Output the [x, y] coordinate of the center of the cell containing the given text.  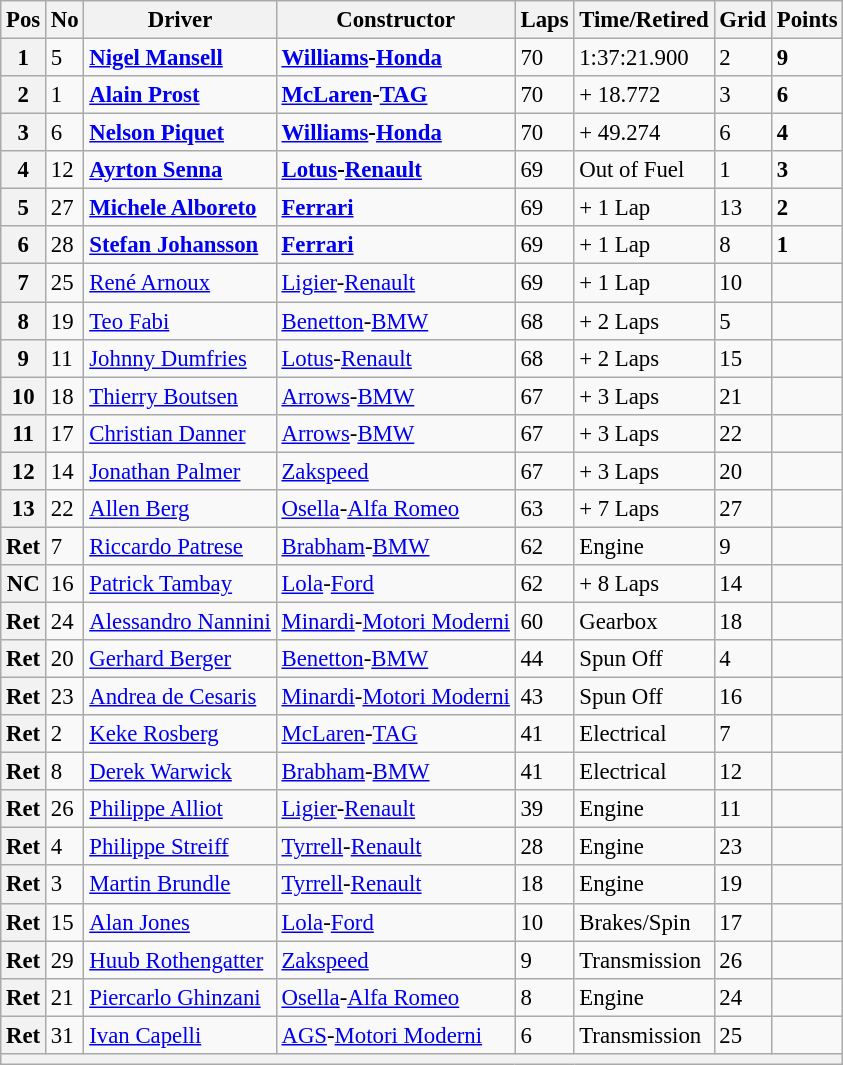
Michele Alboreto [180, 208]
Nelson Piquet [180, 133]
Allen Berg [180, 509]
Thierry Boutsen [180, 396]
+ 49.274 [644, 133]
Huub Rothengatter [180, 960]
Time/Retired [644, 20]
63 [544, 509]
Ayrton Senna [180, 170]
Grid [742, 20]
44 [544, 659]
Johnny Dumfries [180, 358]
Martin Brundle [180, 885]
No [65, 20]
Constructor [396, 20]
Jonathan Palmer [180, 471]
Nigel Mansell [180, 58]
Riccardo Patrese [180, 546]
Keke Rosberg [180, 734]
Brakes/Spin [644, 922]
Points [806, 20]
43 [544, 697]
Alain Prost [180, 95]
Christian Danner [180, 433]
Ivan Capelli [180, 1035]
Pos [24, 20]
Gearbox [644, 621]
Alessandro Nannini [180, 621]
60 [544, 621]
+ 18.772 [644, 95]
Driver [180, 20]
Patrick Tambay [180, 584]
Laps [544, 20]
Stefan Johansson [180, 245]
Philippe Alliot [180, 809]
+ 7 Laps [644, 509]
1:37:21.900 [644, 58]
Derek Warwick [180, 772]
Alan Jones [180, 922]
Teo Fabi [180, 321]
+ 8 Laps [644, 584]
Piercarlo Ghinzani [180, 997]
Out of Fuel [644, 170]
AGS-Motori Moderni [396, 1035]
29 [65, 960]
Gerhard Berger [180, 659]
39 [544, 809]
Philippe Streiff [180, 847]
31 [65, 1035]
René Arnoux [180, 283]
NC [24, 584]
Andrea de Cesaris [180, 697]
